From the cell containing the given text, extract its center point as (x, y) coordinate. 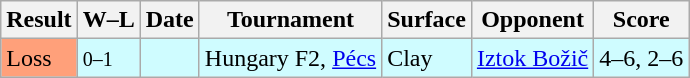
Clay (427, 58)
Opponent (532, 20)
Iztok Božič (532, 58)
0–1 (108, 58)
4–6, 2–6 (642, 58)
Tournament (290, 20)
Loss (39, 58)
Hungary F2, Pécs (290, 58)
Date (170, 20)
Result (39, 20)
Score (642, 20)
Surface (427, 20)
W–L (108, 20)
